Find where the given text appears and provide that cell's center as [x, y] coordinate. 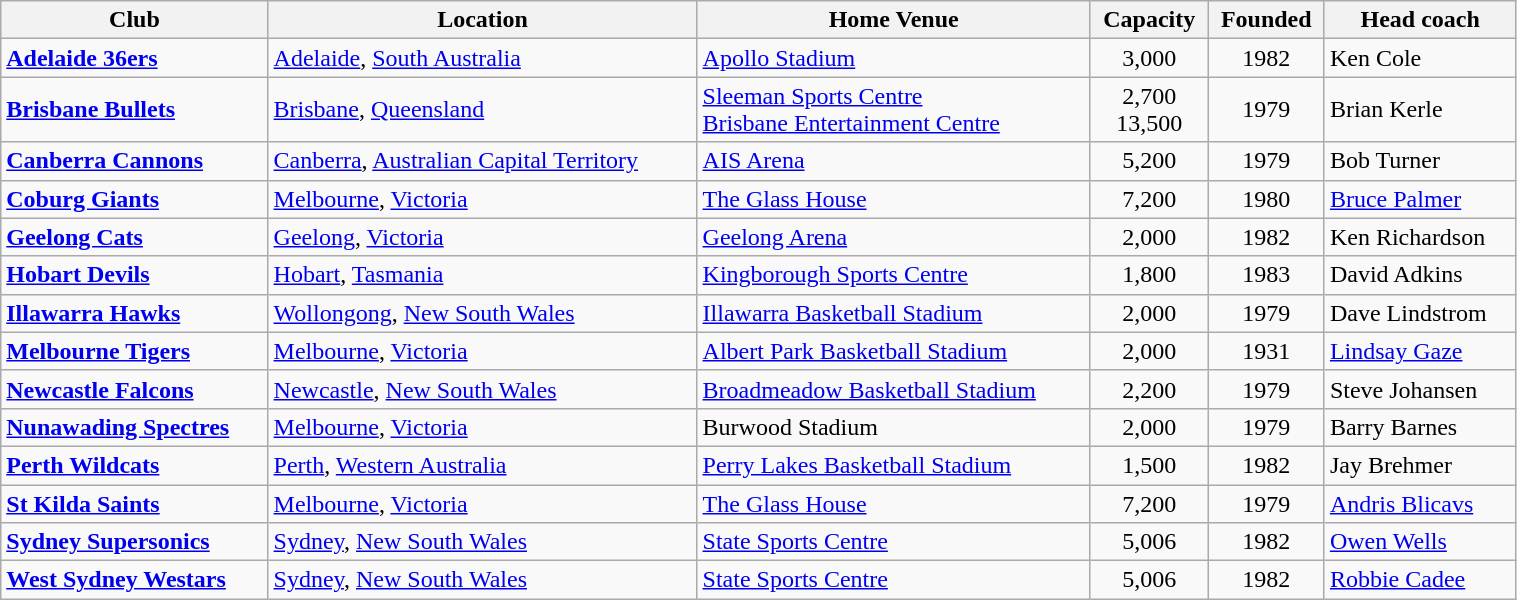
Hobart Devils [134, 275]
Newcastle Falcons [134, 389]
West Sydney Westars [134, 580]
1,800 [1149, 275]
Hobart, Tasmania [482, 275]
2,200 [1149, 389]
3,000 [1149, 58]
Canberra Cannons [134, 161]
Bruce Palmer [1420, 199]
Burwood Stadium [894, 427]
Steve Johansen [1420, 389]
Lindsay Gaze [1420, 351]
Ken Cole [1420, 58]
David Adkins [1420, 275]
Illawarra Hawks [134, 313]
Coburg Giants [134, 199]
Adelaide 36ers [134, 58]
Andris Blicavs [1420, 503]
Capacity [1149, 20]
Albert Park Basketball Stadium [894, 351]
Brisbane, Queensland [482, 110]
Canberra, Australian Capital Territory [482, 161]
Home Venue [894, 20]
Melbourne Tigers [134, 351]
Club [134, 20]
Owen Wells [1420, 542]
Location [482, 20]
Illawarra Basketball Stadium [894, 313]
Brian Kerle [1420, 110]
Jay Brehmer [1420, 465]
2,70013,500 [1149, 110]
Perry Lakes Basketball Stadium [894, 465]
Robbie Cadee [1420, 580]
Bob Turner [1420, 161]
Geelong Cats [134, 237]
1983 [1266, 275]
Wollongong, New South Wales [482, 313]
Geelong Arena [894, 237]
Nunawading Spectres [134, 427]
5,200 [1149, 161]
1,500 [1149, 465]
Barry Barnes [1420, 427]
Brisbane Bullets [134, 110]
AIS Arena [894, 161]
Broadmeadow Basketball Stadium [894, 389]
Apollo Stadium [894, 58]
Head coach [1420, 20]
Sydney Supersonics [134, 542]
Sleeman Sports CentreBrisbane Entertainment Centre [894, 110]
Kingborough Sports Centre [894, 275]
Perth, Western Australia [482, 465]
1931 [1266, 351]
Geelong, Victoria [482, 237]
1980 [1266, 199]
Perth Wildcats [134, 465]
Dave Lindstrom [1420, 313]
Founded [1266, 20]
St Kilda Saints [134, 503]
Newcastle, New South Wales [482, 389]
Ken Richardson [1420, 237]
Adelaide, South Australia [482, 58]
